Output the [x, y] coordinate of the center of the cell containing the given text.  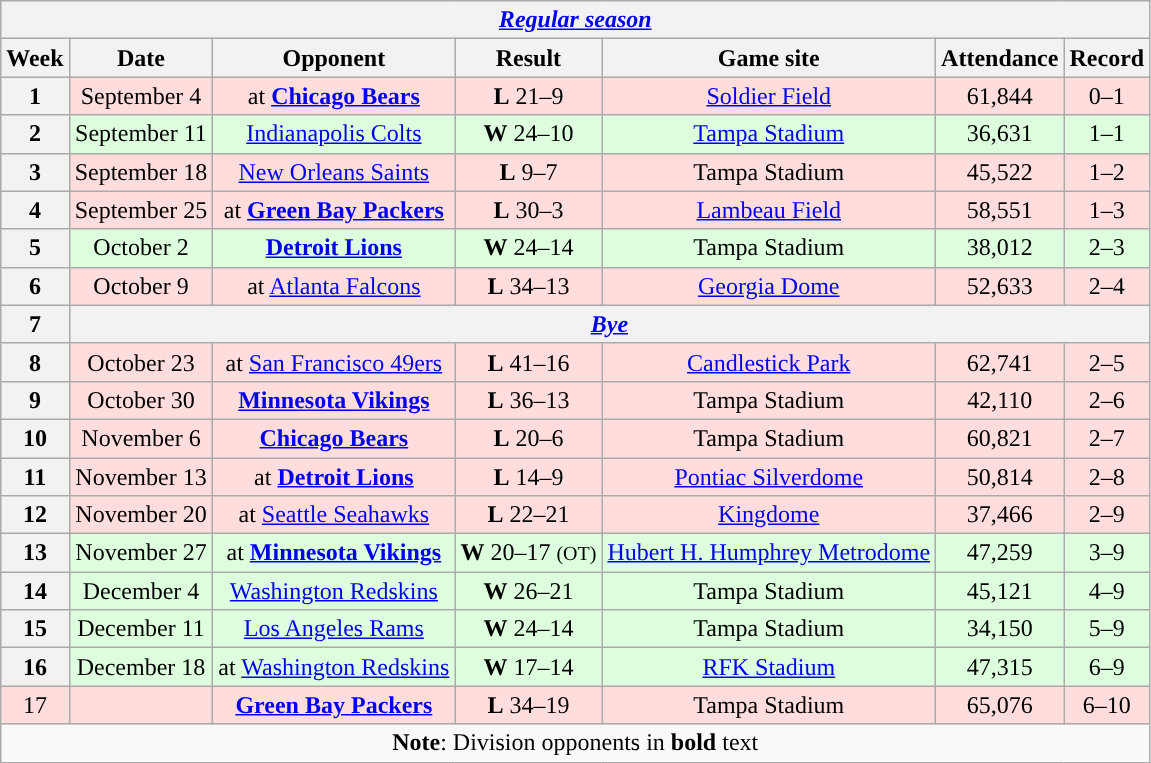
Regular season [576, 20]
45,121 [1000, 591]
47,315 [1000, 667]
November 13 [141, 477]
52,633 [1000, 286]
W 26–21 [528, 591]
0–1 [1107, 96]
61,844 [1000, 96]
4–9 [1107, 591]
1 [35, 96]
6–9 [1107, 667]
15 [35, 629]
Opponent [334, 58]
1–3 [1107, 210]
September 11 [141, 134]
5–9 [1107, 629]
11 [35, 477]
Candlestick Park [769, 362]
2–8 [1107, 477]
2 [35, 134]
September 25 [141, 210]
at Green Bay Packers [334, 210]
34,150 [1000, 629]
17 [35, 705]
L 22–21 [528, 515]
RFK Stadium [769, 667]
13 [35, 553]
Los Angeles Rams [334, 629]
September 18 [141, 172]
Washington Redskins [334, 591]
at Minnesota Vikings [334, 553]
60,821 [1000, 438]
Note: Division opponents in bold text [576, 743]
L 34–19 [528, 705]
42,110 [1000, 400]
W 17–14 [528, 667]
at San Francisco 49ers [334, 362]
Kingdome [769, 515]
37,466 [1000, 515]
L 20–6 [528, 438]
L 9–7 [528, 172]
Attendance [1000, 58]
October 9 [141, 286]
5 [35, 248]
62,741 [1000, 362]
50,814 [1000, 477]
L 14–9 [528, 477]
New Orleans Saints [334, 172]
2–9 [1107, 515]
Georgia Dome [769, 286]
Detroit Lions [334, 248]
Lambeau Field [769, 210]
7 [35, 324]
Indianapolis Colts [334, 134]
at Seattle Seahawks [334, 515]
L 34–13 [528, 286]
6–10 [1107, 705]
6 [35, 286]
10 [35, 438]
12 [35, 515]
at Washington Redskins [334, 667]
1–2 [1107, 172]
at Atlanta Falcons [334, 286]
3–9 [1107, 553]
November 27 [141, 553]
Week [35, 58]
38,012 [1000, 248]
December 4 [141, 591]
16 [35, 667]
L 21–9 [528, 96]
Hubert H. Humphrey Metrodome [769, 553]
December 11 [141, 629]
2–3 [1107, 248]
October 23 [141, 362]
2–6 [1107, 400]
at Detroit Lions [334, 477]
47,259 [1000, 553]
L 36–13 [528, 400]
4 [35, 210]
November 6 [141, 438]
Date [141, 58]
October 2 [141, 248]
1–1 [1107, 134]
Pontiac Silverdome [769, 477]
2–4 [1107, 286]
2–7 [1107, 438]
W 20–17 (OT) [528, 553]
36,631 [1000, 134]
December 18 [141, 667]
Record [1107, 58]
3 [35, 172]
Chicago Bears [334, 438]
8 [35, 362]
W 24–10 [528, 134]
Result [528, 58]
L 41–16 [528, 362]
9 [35, 400]
2–5 [1107, 362]
Soldier Field [769, 96]
45,522 [1000, 172]
Bye [610, 324]
at Chicago Bears [334, 96]
14 [35, 591]
65,076 [1000, 705]
September 4 [141, 96]
Minnesota Vikings [334, 400]
L 30–3 [528, 210]
November 20 [141, 515]
Game site [769, 58]
October 30 [141, 400]
58,551 [1000, 210]
Green Bay Packers [334, 705]
